Scan for the cell matching the given text and deliver its (x, y) coordinate at center. 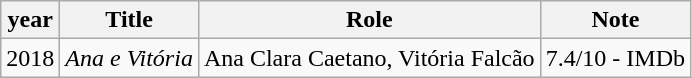
Note (615, 20)
2018 (30, 58)
Ana Clara Caetano, Vitória Falcão (369, 58)
7.4/10 - IMDb (615, 58)
Title (130, 20)
year (30, 20)
Ana e Vitória (130, 58)
Role (369, 20)
